Pinpoint the cell where the given text exists, returning its [x, y] midpoint coordinate. 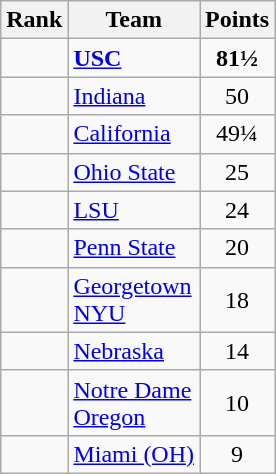
USC [134, 58]
Nebraska [134, 351]
LSU [134, 210]
81½ [238, 58]
50 [238, 96]
Penn State [134, 248]
Rank [34, 20]
25 [238, 172]
9 [238, 454]
49¼ [238, 134]
14 [238, 351]
18 [238, 300]
Indiana [134, 96]
20 [238, 248]
Ohio State [134, 172]
Notre DameOregon [134, 402]
24 [238, 210]
GeorgetownNYU [134, 300]
Miami (OH) [134, 454]
10 [238, 402]
Points [238, 20]
California [134, 134]
Team [134, 20]
